Scan for the cell matching the given text and deliver its [x, y] coordinate at center. 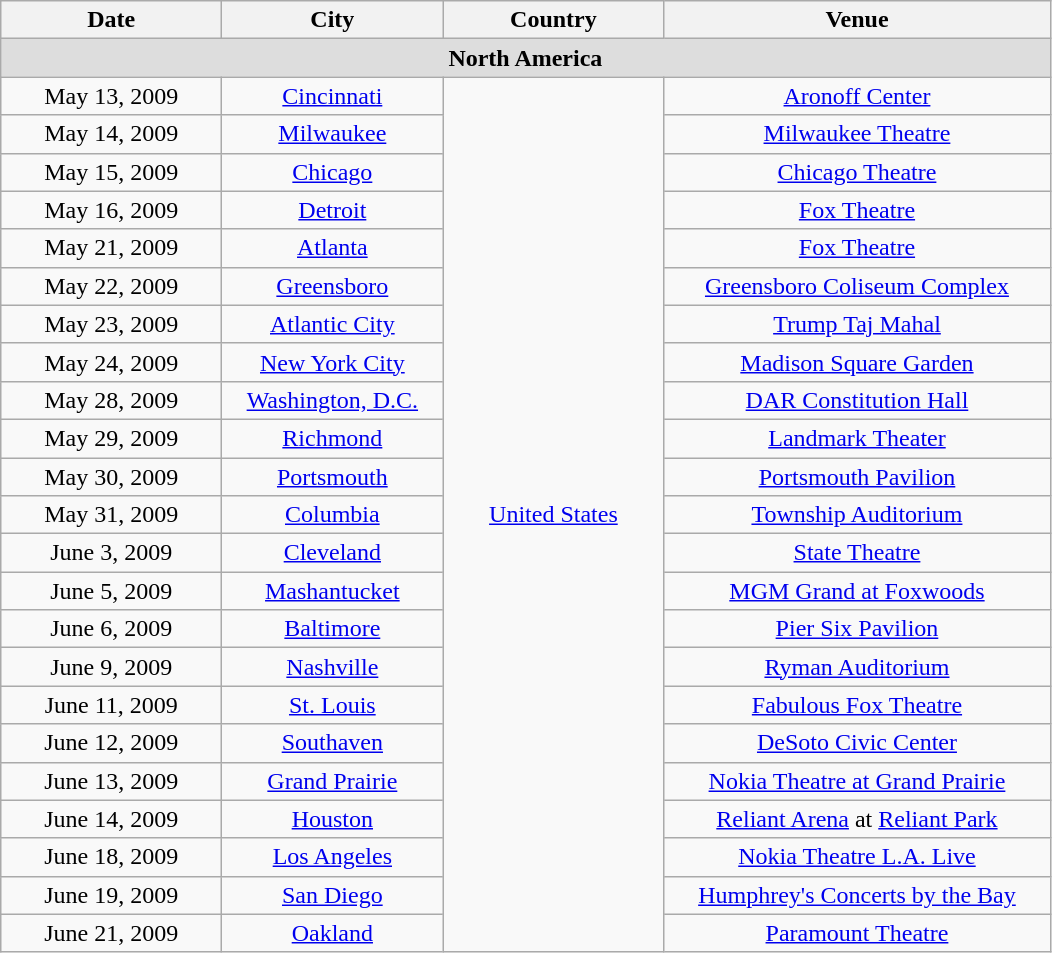
May 31, 2009 [112, 515]
Aronoff Center [857, 96]
June 19, 2009 [112, 895]
Richmond [332, 438]
Paramount Theatre [857, 933]
May 16, 2009 [112, 210]
June 9, 2009 [112, 667]
Mashantucket [332, 591]
Los Angeles [332, 857]
DAR Constitution Hall [857, 400]
Nokia Theatre L.A. Live [857, 857]
Houston [332, 819]
DeSoto Civic Center [857, 743]
May 21, 2009 [112, 248]
May 30, 2009 [112, 477]
Venue [857, 20]
Greensboro Coliseum Complex [857, 286]
June 18, 2009 [112, 857]
Milwaukee [332, 134]
Detroit [332, 210]
St. Louis [332, 705]
May 23, 2009 [112, 324]
Columbia [332, 515]
Trump Taj Mahal [857, 324]
Pier Six Pavilion [857, 629]
Fabulous Fox Theatre [857, 705]
Date [112, 20]
Nokia Theatre at Grand Prairie [857, 781]
Portsmouth Pavilion [857, 477]
June 11, 2009 [112, 705]
Chicago [332, 172]
May 24, 2009 [112, 362]
Country [554, 20]
San Diego [332, 895]
Atlantic City [332, 324]
June 6, 2009 [112, 629]
Ryman Auditorium [857, 667]
June 21, 2009 [112, 933]
June 12, 2009 [112, 743]
Humphrey's Concerts by the Bay [857, 895]
Township Auditorium [857, 515]
May 13, 2009 [112, 96]
Southaven [332, 743]
June 5, 2009 [112, 591]
Washington, D.C. [332, 400]
Cincinnati [332, 96]
June 3, 2009 [112, 553]
City [332, 20]
June 14, 2009 [112, 819]
Portsmouth [332, 477]
Atlanta [332, 248]
Nashville [332, 667]
United States [554, 514]
State Theatre [857, 553]
Milwaukee Theatre [857, 134]
Cleveland [332, 553]
May 28, 2009 [112, 400]
Grand Prairie [332, 781]
North America [526, 58]
Oakland [332, 933]
Reliant Arena at Reliant Park [857, 819]
MGM Grand at Foxwoods [857, 591]
May 22, 2009 [112, 286]
June 13, 2009 [112, 781]
Greensboro [332, 286]
New York City [332, 362]
May 29, 2009 [112, 438]
Chicago Theatre [857, 172]
May 14, 2009 [112, 134]
May 15, 2009 [112, 172]
Madison Square Garden [857, 362]
Landmark Theater [857, 438]
Baltimore [332, 629]
